Detect which cell encompasses the target text, then output its [X, Y] center coordinate. 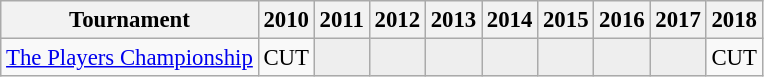
The Players Championship [130, 58]
2018 [734, 20]
2013 [453, 20]
2010 [286, 20]
Tournament [130, 20]
2014 [510, 20]
2011 [342, 20]
2015 [566, 20]
2012 [397, 20]
2016 [622, 20]
2017 [678, 20]
